Scan for the cell matching the given text and deliver its [X, Y] coordinate at center. 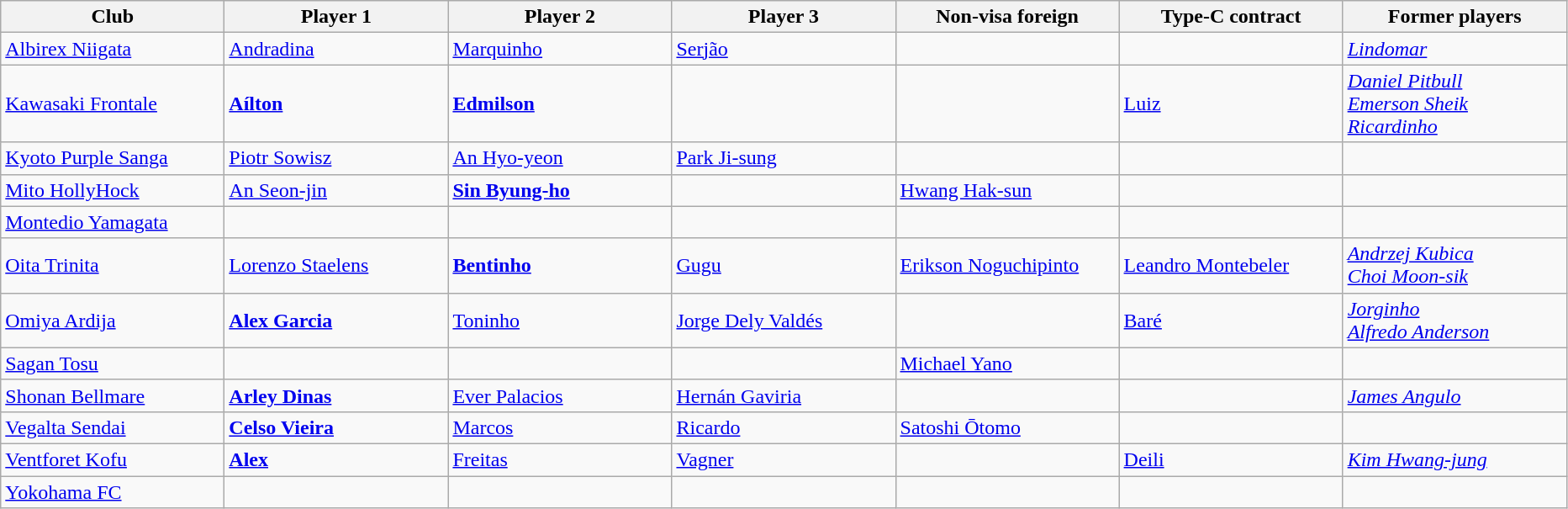
Shonan Bellmare [113, 395]
Aílton [336, 103]
Alex [336, 459]
Marquinho [560, 49]
Gugu [784, 266]
Sagan Tosu [113, 363]
Leandro Montebeler [1231, 266]
Sin Byung-ho [560, 190]
Bentinho [560, 266]
Albirex Niigata [113, 49]
Alex Garcia [336, 320]
Kim Hwang-jung [1454, 459]
An Hyo-yeon [560, 158]
Omiya Ardija [113, 320]
Luiz [1231, 103]
Hernán Gaviria [784, 395]
Baré [1231, 320]
An Seon-jin [336, 190]
Kyoto Purple Sanga [113, 158]
Satoshi Ōtomo [1007, 427]
Freitas [560, 459]
Former players [1454, 17]
Jorge Dely Valdés [784, 320]
Lindomar [1454, 49]
Player 1 [336, 17]
Ricardo [784, 427]
Park Ji-sung [784, 158]
Arley Dinas [336, 395]
Vagner [784, 459]
Oita Trinita [113, 266]
Hwang Hak-sun [1007, 190]
Daniel Pitbull Emerson Sheik Ricardinho [1454, 103]
Ventforet Kofu [113, 459]
Deili [1231, 459]
Player 3 [784, 17]
Mito HollyHock [113, 190]
Andrzej Kubica Choi Moon-sik [1454, 266]
Piotr Sowisz [336, 158]
Player 2 [560, 17]
Edmilson [560, 103]
James Angulo [1454, 395]
Toninho [560, 320]
Type-C contract [1231, 17]
Erikson Noguchipinto [1007, 266]
Ever Palacios [560, 395]
Club [113, 17]
Non-visa foreign [1007, 17]
Lorenzo Staelens [336, 266]
Kawasaki Frontale [113, 103]
Michael Yano [1007, 363]
Jorginho Alfredo Anderson [1454, 320]
Marcos [560, 427]
Andradina [336, 49]
Vegalta Sendai [113, 427]
Celso Vieira [336, 427]
Montedio Yamagata [113, 222]
Yokohama FC [113, 492]
Serjão [784, 49]
